Identify which cell holds the provided text, then report its (X, Y) central coordinate. 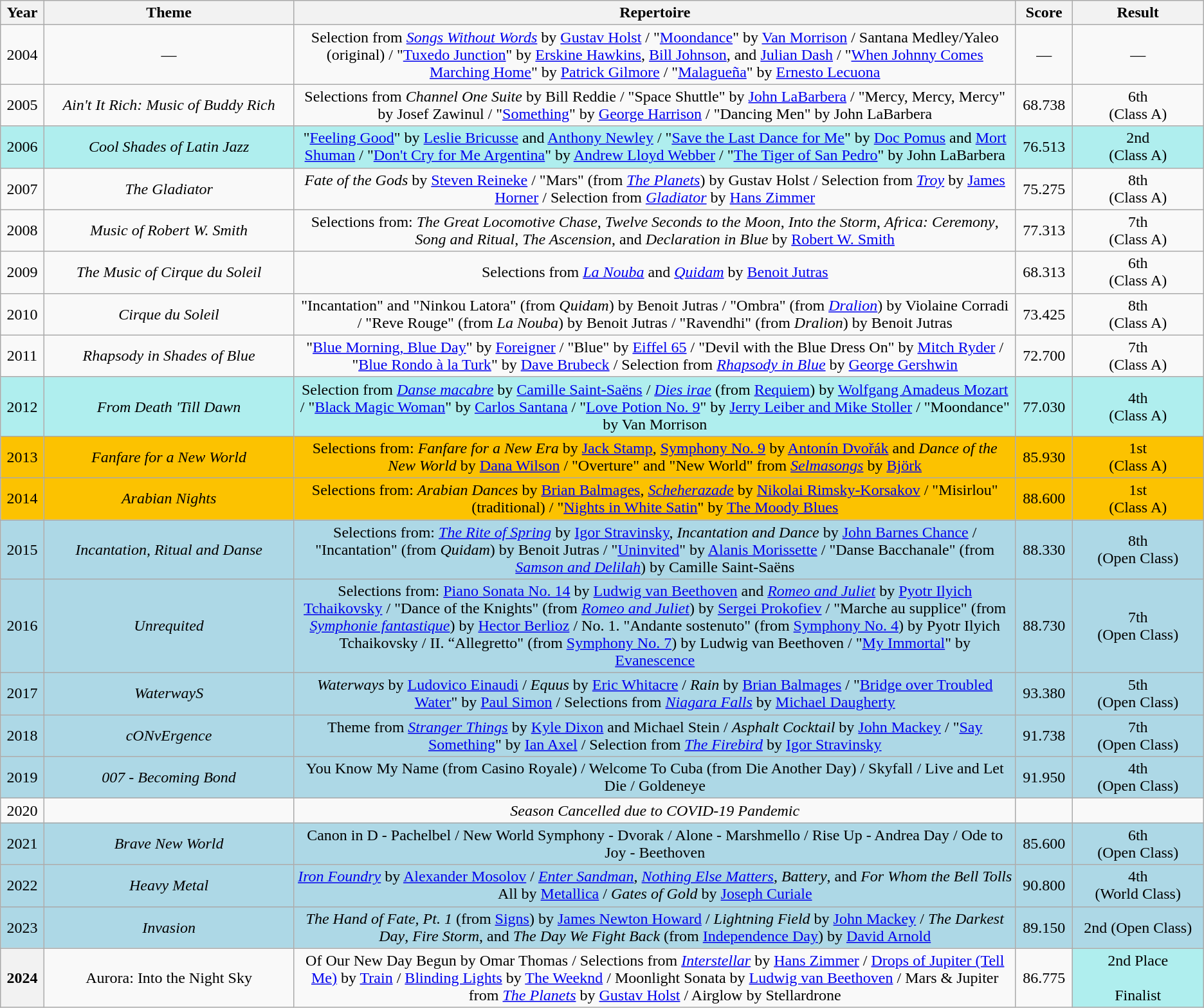
2009 (22, 273)
WaterwayS (169, 694)
2008 (22, 230)
4th(Open Class) (1138, 778)
2014 (22, 499)
2017 (22, 694)
88.600 (1044, 499)
2022 (22, 886)
Cool Shades of Latin Jazz (169, 147)
cONvErgence (169, 735)
90.800 (1044, 886)
75.275 (1044, 189)
88.730 (1044, 626)
2021 (22, 843)
Rhapsody in Shades of Blue (169, 356)
Repertoire (655, 13)
72.700 (1044, 356)
73.425 (1044, 314)
Arabian Nights (169, 499)
77.313 (1044, 230)
2023 (22, 927)
93.380 (1044, 694)
Cirque du Soleil (169, 314)
Theme (169, 13)
Result (1138, 13)
From Death 'Till Dawn (169, 406)
88.330 (1044, 549)
007 - Becoming Bond (169, 778)
2020 (22, 811)
68.738 (1044, 105)
2005 (22, 105)
Heavy Metal (169, 886)
2024 (22, 978)
4th(World Class) (1138, 886)
Canon in D - Pachelbel / New World Symphony - Dvorak / Alone - Marshmello / Rise Up - Andrea Day / Ode to Joy - Beethoven (655, 843)
2019 (22, 778)
Unrequited (169, 626)
2011 (22, 356)
2016 (22, 626)
The Gladiator (169, 189)
68.313 (1044, 273)
Score (1044, 13)
4th(Class A) (1138, 406)
91.738 (1044, 735)
2015 (22, 549)
Invasion (169, 927)
Selections from La Nouba and Quidam by Benoit Jutras (655, 273)
Season Cancelled due to COVID-19 Pandemic (655, 811)
91.950 (1044, 778)
Ain't It Rich: Music of Buddy Rich (169, 105)
6th(Open Class) (1138, 843)
Aurora: Into the Night Sky (169, 978)
8th(Open Class) (1138, 549)
2004 (22, 55)
2010 (22, 314)
85.930 (1044, 456)
You Know My Name (from Casino Royale) / Welcome To Cuba (from Die Another Day) / Skyfall / Live and Let Die / Goldeneye (655, 778)
Brave New World (169, 843)
The Music of Cirque du Soleil (169, 273)
Music of Robert W. Smith (169, 230)
2007 (22, 189)
85.600 (1044, 843)
86.775 (1044, 978)
2012 (22, 406)
2013 (22, 456)
89.150 (1044, 927)
Incantation, Ritual and Danse (169, 549)
76.513 (1044, 147)
Year (22, 13)
Fanfare for a New World (169, 456)
2nd(Class A) (1138, 147)
2006 (22, 147)
2018 (22, 735)
2nd PlaceFinalist (1138, 978)
77.030 (1044, 406)
2nd (Open Class) (1138, 927)
5th(Open Class) (1138, 694)
